Output the (x, y) coordinate of the center of the cell containing the given text.  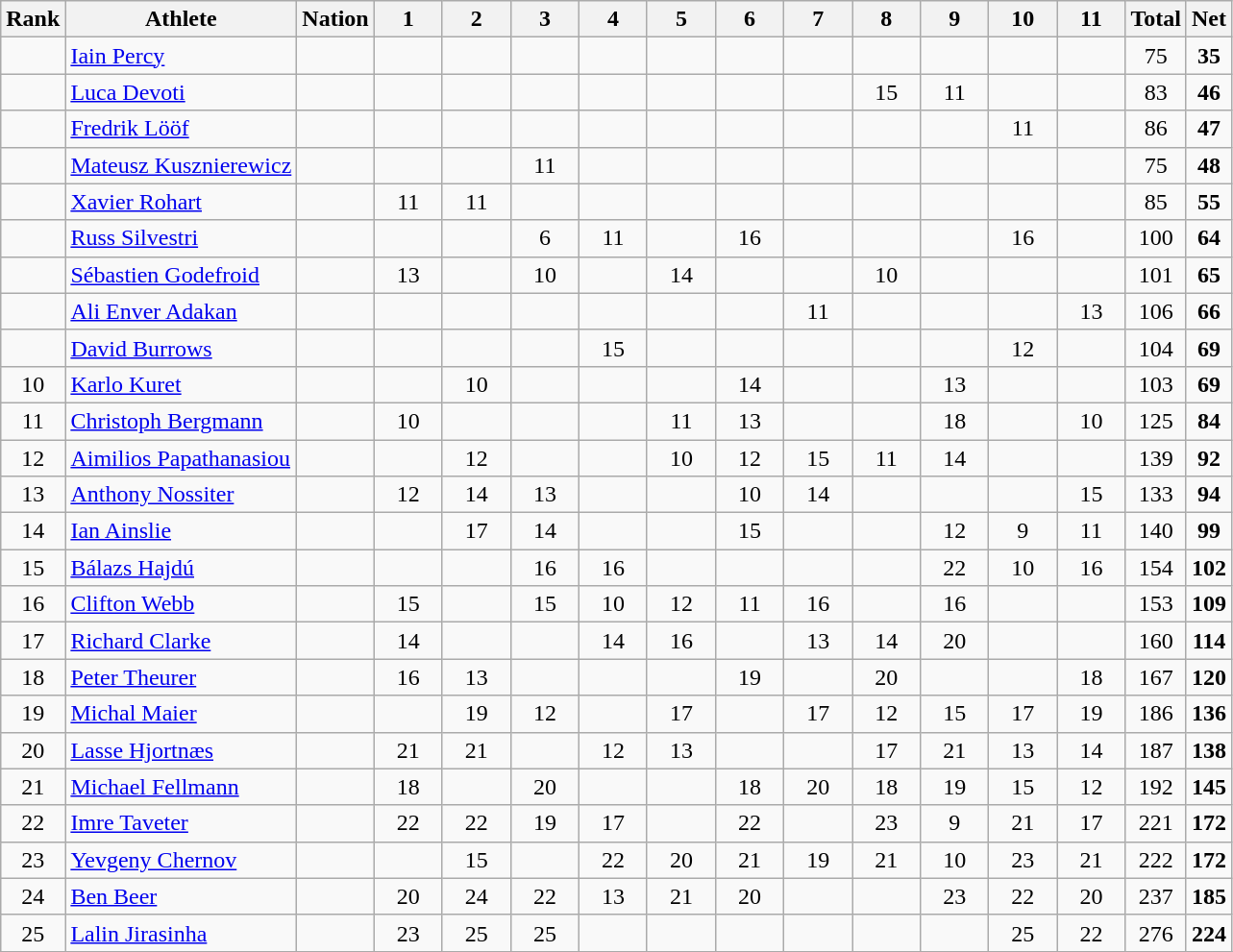
153 (1156, 604)
138 (1209, 750)
140 (1156, 531)
237 (1156, 896)
Athlete (181, 19)
48 (1209, 165)
222 (1156, 860)
Ali Enver Adakan (181, 311)
145 (1209, 787)
7 (819, 19)
66 (1209, 311)
Clifton Webb (181, 604)
109 (1209, 604)
106 (1156, 311)
Rank (33, 19)
185 (1209, 896)
139 (1156, 458)
64 (1209, 238)
224 (1209, 933)
154 (1156, 568)
85 (1156, 202)
136 (1209, 714)
167 (1156, 677)
99 (1209, 531)
65 (1209, 275)
92 (1209, 458)
Xavier Rohart (181, 202)
Bálazs Hajdú (181, 568)
Michal Maier (181, 714)
Iain Percy (181, 56)
Christoph Bergmann (181, 421)
86 (1156, 129)
186 (1156, 714)
David Burrows (181, 348)
Peter Theurer (181, 677)
125 (1156, 421)
3 (544, 19)
192 (1156, 787)
Aimilios Papathanasiou (181, 458)
47 (1209, 129)
2 (477, 19)
35 (1209, 56)
221 (1156, 823)
55 (1209, 202)
Ian Ainslie (181, 531)
Nation (335, 19)
Richard Clarke (181, 641)
Ben Beer (181, 896)
5 (680, 19)
Fredrik Lööf (181, 129)
Sébastien Godefroid (181, 275)
8 (886, 19)
133 (1156, 495)
120 (1209, 677)
187 (1156, 750)
Total (1156, 19)
101 (1156, 275)
103 (1156, 384)
Russ Silvestri (181, 238)
Michael Fellmann (181, 787)
Net (1209, 19)
Karlo Kuret (181, 384)
46 (1209, 92)
84 (1209, 421)
276 (1156, 933)
83 (1156, 92)
Mateusz Kusznierewicz (181, 165)
Lalin Jirasinha (181, 933)
Imre Taveter (181, 823)
4 (613, 19)
1 (407, 19)
160 (1156, 641)
94 (1209, 495)
Yevgeny Chernov (181, 860)
114 (1209, 641)
Luca Devoti (181, 92)
Anthony Nossiter (181, 495)
102 (1209, 568)
Lasse Hjortnæs (181, 750)
100 (1156, 238)
104 (1156, 348)
